Locate the cell with the specified text and output its (x, y) center coordinate. 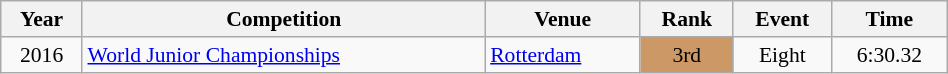
Year (42, 19)
3rd (686, 55)
Venue (562, 19)
Time (889, 19)
Competition (284, 19)
6:30.32 (889, 55)
Event (782, 19)
Eight (782, 55)
World Junior Championships (284, 55)
Rotterdam (562, 55)
Rank (686, 19)
2016 (42, 55)
